From the cell containing the given text, extract its center point as (x, y) coordinate. 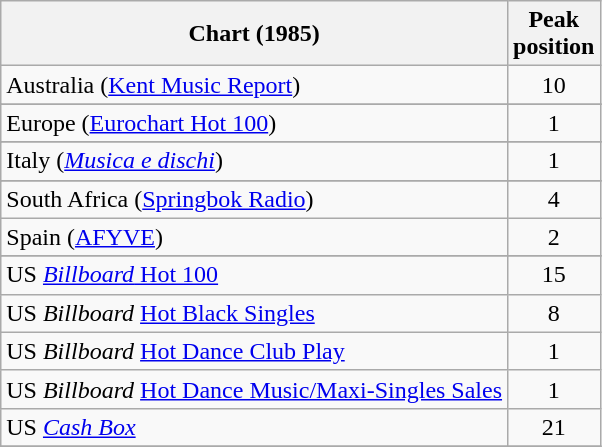
Italy (Musica e dischi) (254, 161)
21 (554, 427)
10 (554, 85)
Peakposition (554, 34)
15 (554, 275)
South Africa (Springbok Radio) (254, 199)
US Cash Box (254, 427)
8 (554, 313)
Chart (1985) (254, 34)
Spain (AFYVE) (254, 237)
US Billboard Hot Dance Club Play (254, 351)
US Billboard Hot Dance Music/Maxi-Singles Sales (254, 389)
US Billboard Hot Black Singles (254, 313)
Australia (Kent Music Report) (254, 85)
4 (554, 199)
Europe (Eurochart Hot 100) (254, 123)
US Billboard Hot 100 (254, 275)
2 (554, 237)
